Determine the [X, Y] coordinate at the center of the cell enclosing the given text.  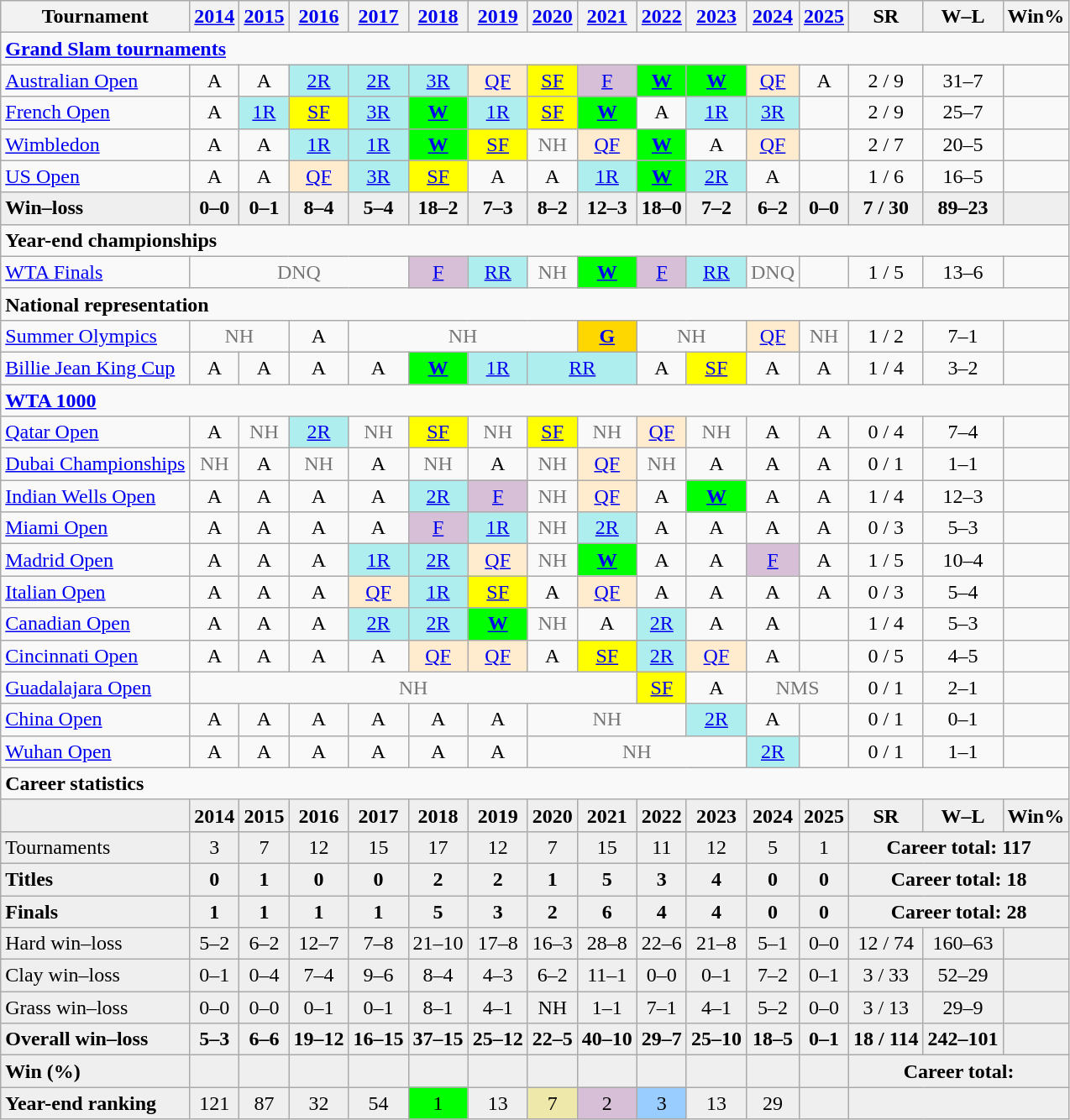
16–3 [553, 944]
Billie Jean King Cup [96, 368]
6 [606, 911]
0 / 5 [886, 656]
16–15 [378, 1039]
Italian Open [96, 592]
29 [773, 1103]
US Open [96, 176]
21–8 [716, 944]
Finals [96, 911]
Year-end championships [535, 240]
21–10 [438, 944]
89–23 [962, 208]
18–2 [438, 208]
0 / 4 [886, 432]
Guadalajara Open [96, 688]
2–1 [962, 688]
16–5 [962, 176]
Hard win–loss [96, 944]
28–8 [606, 944]
Titles [96, 879]
32 [319, 1103]
22–5 [553, 1039]
Career total: 28 [959, 911]
12 / 74 [886, 944]
Grass win–loss [96, 1007]
Clay win–loss [96, 976]
160–63 [962, 944]
Year-end ranking [96, 1103]
87 [264, 1103]
3 / 13 [886, 1007]
12–7 [319, 944]
Cincinnati Open [96, 656]
Canadian Open [96, 624]
National representation [535, 304]
4–3 [497, 976]
Summer Olympics [96, 336]
9–6 [378, 976]
Australian Open [96, 81]
29–7 [662, 1039]
WTA 1000 [535, 400]
1 / 6 [886, 176]
17 [438, 847]
Wuhan Open [96, 751]
Grand Slam tournaments [535, 49]
40–10 [606, 1039]
NMS [797, 688]
37–15 [438, 1039]
Win (%) [96, 1071]
54 [378, 1103]
18 / 114 [886, 1039]
10–4 [962, 560]
25–7 [962, 113]
Qatar Open [96, 432]
7 / 30 [886, 208]
18–5 [773, 1039]
Indian Wells Open [96, 496]
Career total: 117 [959, 847]
Tournaments [96, 847]
52–29 [962, 976]
242–101 [962, 1039]
French Open [96, 113]
3 / 33 [886, 976]
8–1 [438, 1007]
5–1 [773, 944]
1 / 2 [886, 336]
7–3 [497, 208]
Miami Open [96, 528]
20–5 [962, 144]
4–5 [962, 656]
25–12 [497, 1039]
7–8 [378, 944]
Career total: [959, 1071]
Career statistics [535, 783]
Dubai Championships [96, 464]
Wimbledon [96, 144]
31–7 [962, 81]
8–2 [553, 208]
Madrid Open [96, 560]
0–4 [264, 976]
2 / 7 [886, 144]
25–10 [716, 1039]
Overall win–loss [96, 1039]
17–8 [497, 944]
Career total: 18 [959, 879]
Tournament [96, 17]
3–2 [962, 368]
29–9 [962, 1007]
19–12 [319, 1039]
WTA Finals [96, 272]
121 [215, 1103]
11–1 [606, 976]
China Open [96, 720]
G [606, 336]
22–6 [662, 944]
13–6 [962, 272]
Win–loss [96, 208]
18–0 [662, 208]
11 [662, 847]
6–6 [264, 1039]
